From the cell containing the given text, extract its center point as (X, Y) coordinate. 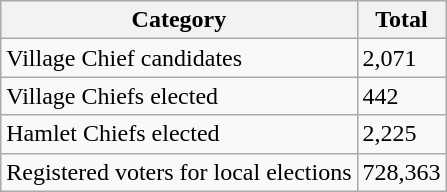
Total (402, 20)
Category (179, 20)
442 (402, 96)
2,071 (402, 58)
Hamlet Chiefs elected (179, 134)
2,225 (402, 134)
728,363 (402, 172)
Registered voters for local elections (179, 172)
Village Chiefs elected (179, 96)
Village Chief candidates (179, 58)
